For the text-containing cell, return its midpoint in (x, y) coordinate format. 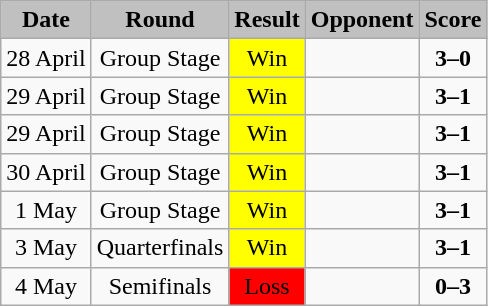
Round (160, 20)
0–3 (453, 286)
Date (46, 20)
Opponent (362, 20)
Loss (267, 286)
Semifinals (160, 286)
1 May (46, 210)
4 May (46, 286)
Score (453, 20)
Result (267, 20)
Quarterfinals (160, 248)
3–0 (453, 58)
28 April (46, 58)
30 April (46, 172)
3 May (46, 248)
